Detect which cell encompasses the target text, then output its [X, Y] center coordinate. 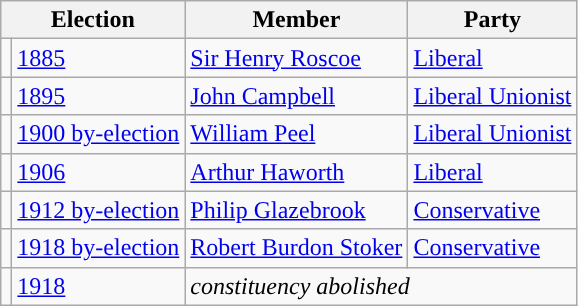
Sir Henry Roscoe [296, 58]
constituency abolished [381, 286]
1885 [98, 58]
Party [492, 20]
1900 by-election [98, 134]
Robert Burdon Stoker [296, 248]
Arthur Haworth [296, 172]
1895 [98, 96]
1918 by-election [98, 248]
Member [296, 20]
Philip Glazebrook [296, 210]
John Campbell [296, 96]
William Peel [296, 134]
1906 [98, 172]
1918 [98, 286]
Election [93, 20]
1912 by-election [98, 210]
